For the text-containing cell, return its midpoint in [x, y] coordinate format. 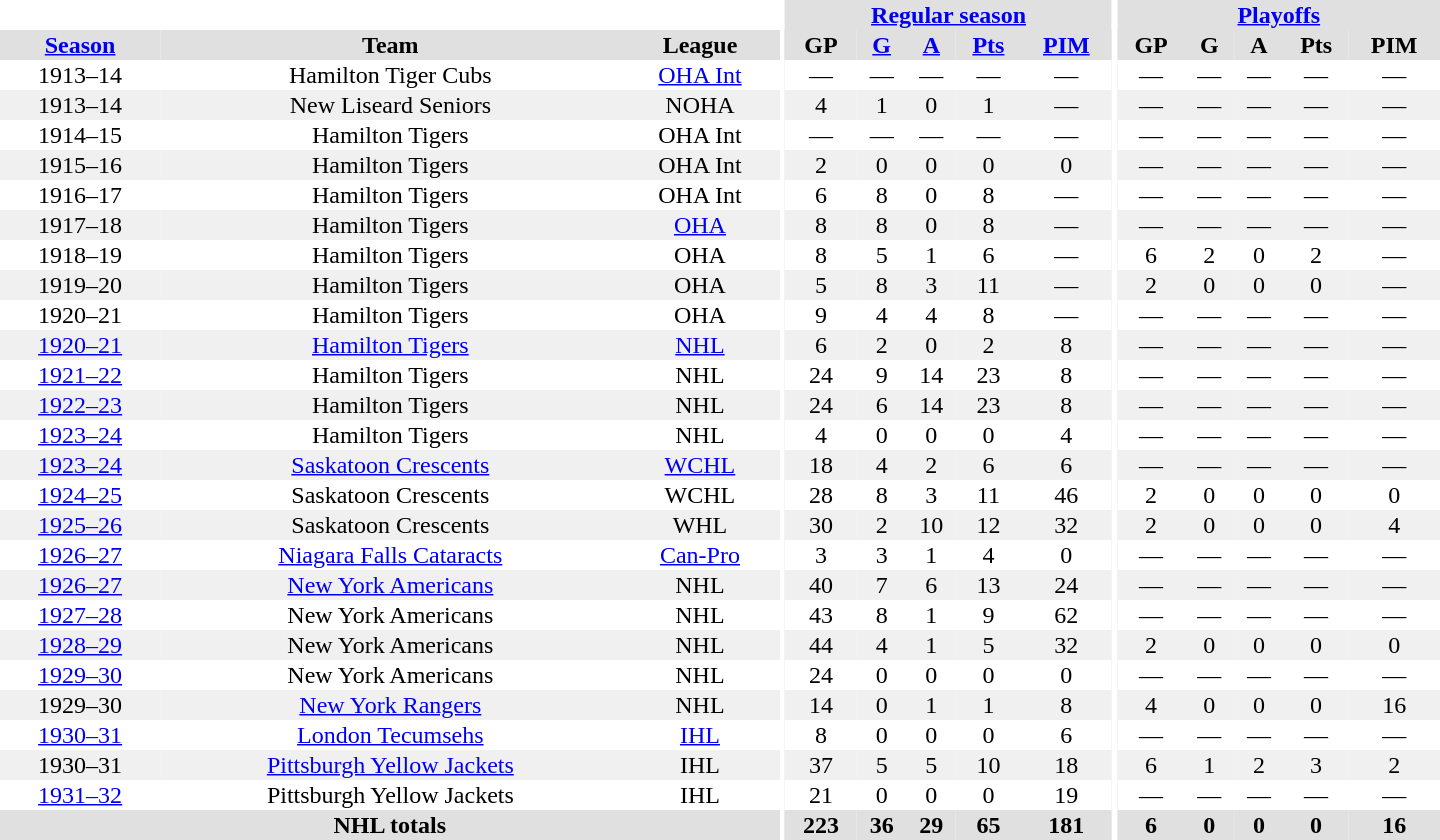
Season [80, 45]
NHL totals [390, 825]
65 [988, 825]
Team [390, 45]
1928–29 [80, 645]
36 [882, 825]
29 [931, 825]
Regular season [948, 15]
Playoffs [1279, 15]
181 [1066, 825]
44 [821, 645]
1916–17 [80, 195]
43 [821, 615]
1915–16 [80, 165]
New York Rangers [390, 705]
19 [1066, 795]
28 [821, 495]
40 [821, 585]
League [700, 45]
1924–25 [80, 495]
223 [821, 825]
London Tecumsehs [390, 735]
New Liseard Seniors [390, 105]
NOHA [700, 105]
30 [821, 525]
1918–19 [80, 255]
1925–26 [80, 525]
37 [821, 765]
Can-Pro [700, 555]
1917–18 [80, 225]
WHL [700, 525]
1914–15 [80, 135]
1919–20 [80, 285]
46 [1066, 495]
62 [1066, 615]
21 [821, 795]
Niagara Falls Cataracts [390, 555]
1931–32 [80, 795]
Hamilton Tiger Cubs [390, 75]
1921–22 [80, 375]
7 [882, 585]
13 [988, 585]
1927–28 [80, 615]
1922–23 [80, 405]
12 [988, 525]
